For the text-containing cell, return its midpoint in (x, y) coordinate format. 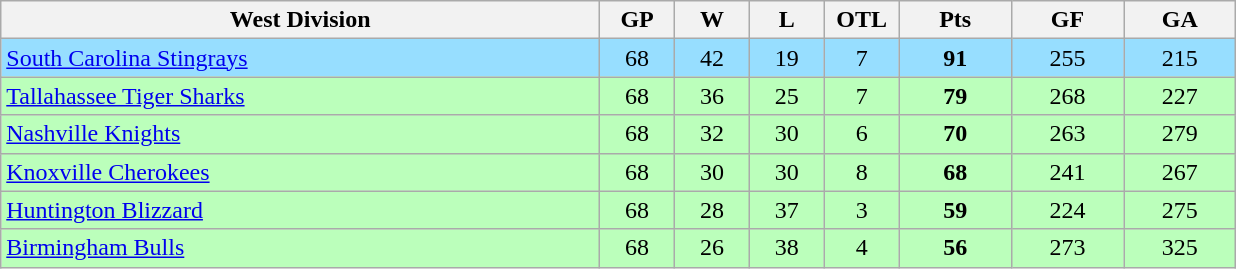
241 (1067, 172)
91 (955, 58)
56 (955, 248)
8 (862, 172)
L (786, 20)
224 (1067, 210)
Knoxville Cherokees (300, 172)
GA (1180, 20)
28 (712, 210)
36 (712, 96)
19 (786, 58)
Pts (955, 20)
GF (1067, 20)
42 (712, 58)
227 (1180, 96)
70 (955, 134)
273 (1067, 248)
Birmingham Bulls (300, 248)
26 (712, 248)
268 (1067, 96)
79 (955, 96)
267 (1180, 172)
37 (786, 210)
Tallahassee Tiger Sharks (300, 96)
4 (862, 248)
59 (955, 210)
OTL (862, 20)
325 (1180, 248)
275 (1180, 210)
6 (862, 134)
38 (786, 248)
3 (862, 210)
255 (1067, 58)
South Carolina Stingrays (300, 58)
Nashville Knights (300, 134)
West Division (300, 20)
263 (1067, 134)
279 (1180, 134)
W (712, 20)
GP (638, 20)
Huntington Blizzard (300, 210)
25 (786, 96)
32 (712, 134)
215 (1180, 58)
